Return the [x, y] coordinate for the center point of the cell that contains the specified text.  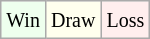
Loss [126, 20]
Draw [72, 20]
Win [24, 20]
